Scan for the cell matching the given text and deliver its [X, Y] coordinate at center. 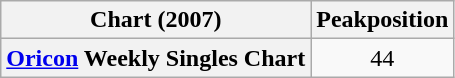
Chart (2007) [156, 20]
Peakposition [382, 20]
Oricon Weekly Singles Chart [156, 58]
44 [382, 58]
